Capture the cell that displays the provided text and extract its (X, Y) central coordinate. 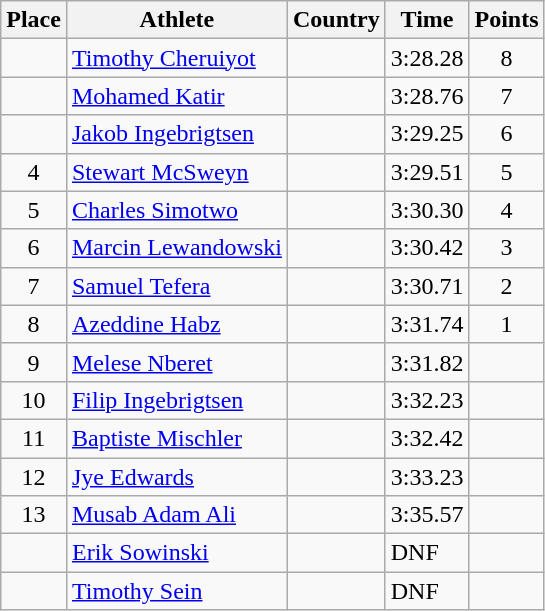
Melese Nberet (176, 362)
Timothy Sein (176, 591)
Place (34, 20)
Jakob Ingebrigtsen (176, 134)
3:29.51 (427, 172)
3:31.82 (427, 362)
Athlete (176, 20)
Points (506, 20)
3:29.25 (427, 134)
11 (34, 438)
3:30.42 (427, 248)
2 (506, 286)
3:30.30 (427, 210)
Marcin Lewandowski (176, 248)
3 (506, 248)
Timothy Cheruiyot (176, 58)
10 (34, 400)
3:35.57 (427, 515)
3:30.71 (427, 286)
Baptiste Mischler (176, 438)
Musab Adam Ali (176, 515)
Country (336, 20)
3:31.74 (427, 324)
3:33.23 (427, 477)
Erik Sowinski (176, 553)
Charles Simotwo (176, 210)
3:32.42 (427, 438)
3:28.28 (427, 58)
3:32.23 (427, 400)
Azeddine Habz (176, 324)
Time (427, 20)
Jye Edwards (176, 477)
Stewart McSweyn (176, 172)
1 (506, 324)
9 (34, 362)
Mohamed Katir (176, 96)
Filip Ingebrigtsen (176, 400)
12 (34, 477)
3:28.76 (427, 96)
Samuel Tefera (176, 286)
13 (34, 515)
